Search for the cell housing the specified text and yield its (x, y) center coordinate. 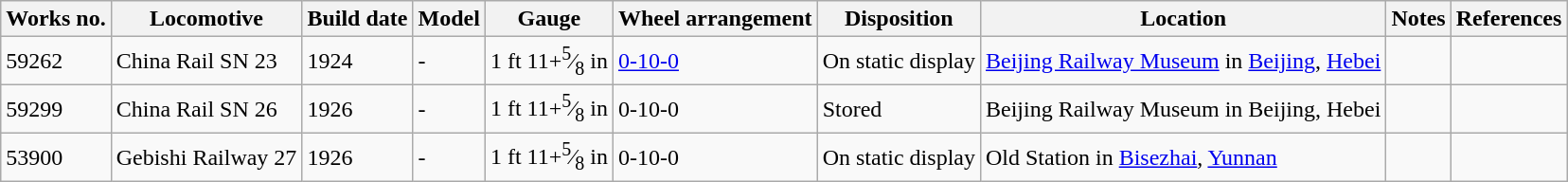
59262 (56, 61)
Gauge (549, 19)
China Rail SN 23 (206, 61)
Model (449, 19)
Disposition (899, 19)
Works no. (56, 19)
Stored (899, 110)
Notes (1418, 19)
Location (1183, 19)
Wheel arrangement (715, 19)
59299 (56, 110)
Old Station in Bisezhai, Yunnan (1183, 157)
Build date (358, 19)
China Rail SN 26 (206, 110)
Locomotive (206, 19)
53900 (56, 157)
1924 (358, 61)
Gebishi Railway 27 (206, 157)
References (1509, 19)
